Pinpoint the cell where the given text exists, returning its [X, Y] midpoint coordinate. 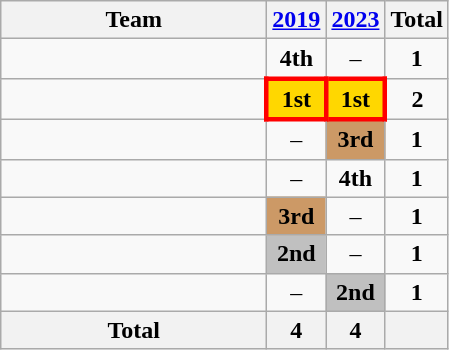
Team [134, 20]
2023 [356, 20]
2 [417, 98]
2019 [296, 20]
